Find where the given text appears and provide that cell's center as [x, y] coordinate. 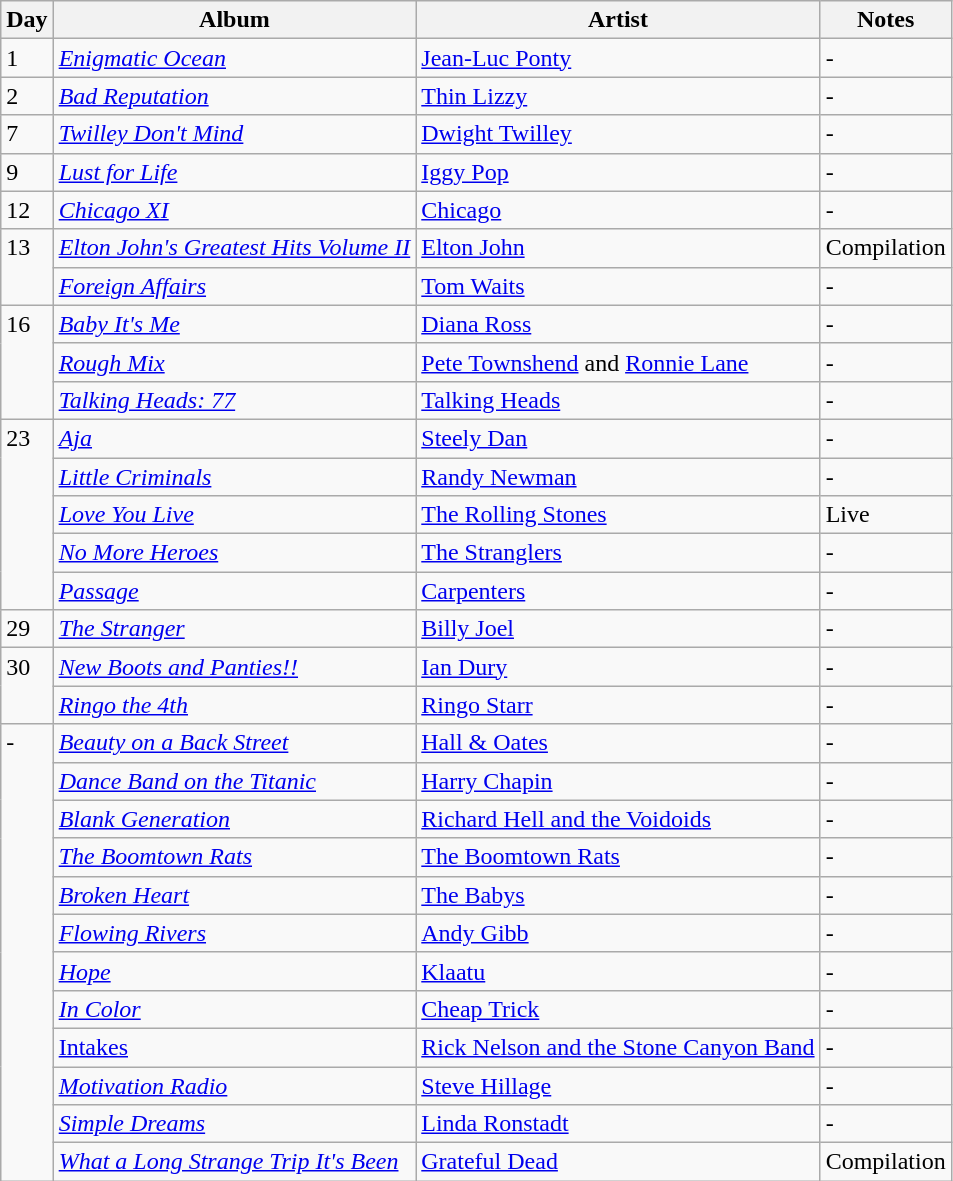
Motivation Radio [234, 1085]
Ringo the 4th [234, 705]
Blank Generation [234, 819]
Grateful Dead [618, 1162]
Klaatu [618, 971]
Love You Live [234, 515]
Harry Chapin [618, 781]
Carpenters [618, 591]
Jean-Luc Ponty [618, 58]
12 [27, 210]
Dance Band on the Titanic [234, 781]
The Stranger [234, 629]
Rough Mix [234, 362]
Thin Lizzy [618, 96]
29 [27, 629]
Artist [618, 20]
Flowing Rivers [234, 933]
Elton John [618, 248]
Passage [234, 591]
Little Criminals [234, 477]
Live [886, 515]
16 [27, 362]
13 [27, 267]
The Stranglers [618, 553]
Baby It's Me [234, 324]
New Boots and Panties!! [234, 667]
23 [27, 514]
Richard Hell and the Voidoids [618, 819]
Steely Dan [618, 438]
Linda Ronstadt [618, 1124]
Randy Newman [618, 477]
Bad Reputation [234, 96]
Enigmatic Ocean [234, 58]
In Color [234, 1009]
No More Heroes [234, 553]
The Babys [618, 895]
Chicago [618, 210]
Iggy Pop [618, 172]
Ian Dury [618, 667]
Broken Heart [234, 895]
Album [234, 20]
Foreign Affairs [234, 286]
Talking Heads [618, 400]
Beauty on a Back Street [234, 743]
Rick Nelson and the Stone Canyon Band [618, 1047]
Hall & Oates [618, 743]
Hope [234, 971]
Andy Gibb [618, 933]
7 [27, 134]
Tom Waits [618, 286]
What a Long Strange Trip It's Been [234, 1162]
Aja [234, 438]
Ringo Starr [618, 705]
Intakes [234, 1047]
Day [27, 20]
Lust for Life [234, 172]
30 [27, 686]
Diana Ross [618, 324]
Chicago XI [234, 210]
The Rolling Stones [618, 515]
Elton John's Greatest Hits Volume II [234, 248]
9 [27, 172]
Talking Heads: 77 [234, 400]
Steve Hillage [618, 1085]
2 [27, 96]
1 [27, 58]
Dwight Twilley [618, 134]
Simple Dreams [234, 1124]
Billy Joel [618, 629]
Twilley Don't Mind [234, 134]
Pete Townshend and Ronnie Lane [618, 362]
Notes [886, 20]
Cheap Trick [618, 1009]
